Provide the [x, y] coordinate of the cell's center where the given text is located.  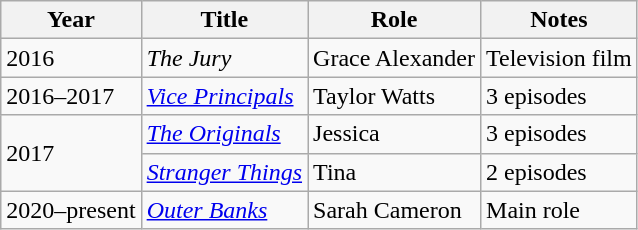
The Originals [224, 134]
Tina [394, 172]
Notes [560, 20]
Role [394, 20]
Title [224, 20]
2016 [71, 58]
Grace Alexander [394, 58]
Year [71, 20]
The Jury [224, 58]
2016–2017 [71, 96]
Television film [560, 58]
Sarah Cameron [394, 210]
Main role [560, 210]
2020–present [71, 210]
2 episodes [560, 172]
Vice Principals [224, 96]
Stranger Things [224, 172]
Outer Banks [224, 210]
Jessica [394, 134]
Taylor Watts [394, 96]
2017 [71, 153]
